Search for the cell housing the specified text and yield its (X, Y) center coordinate. 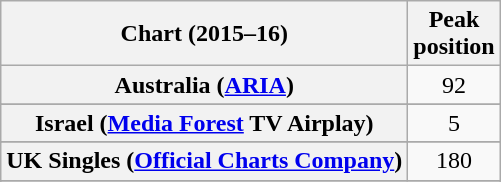
Peakposition (454, 34)
Chart (2015–16) (204, 34)
UK Singles (Official Charts Company) (204, 161)
5 (454, 123)
180 (454, 161)
Israel (Media Forest TV Airplay) (204, 123)
Australia (ARIA) (204, 85)
92 (454, 85)
